Locate the cell with the specified text and output its [X, Y] center coordinate. 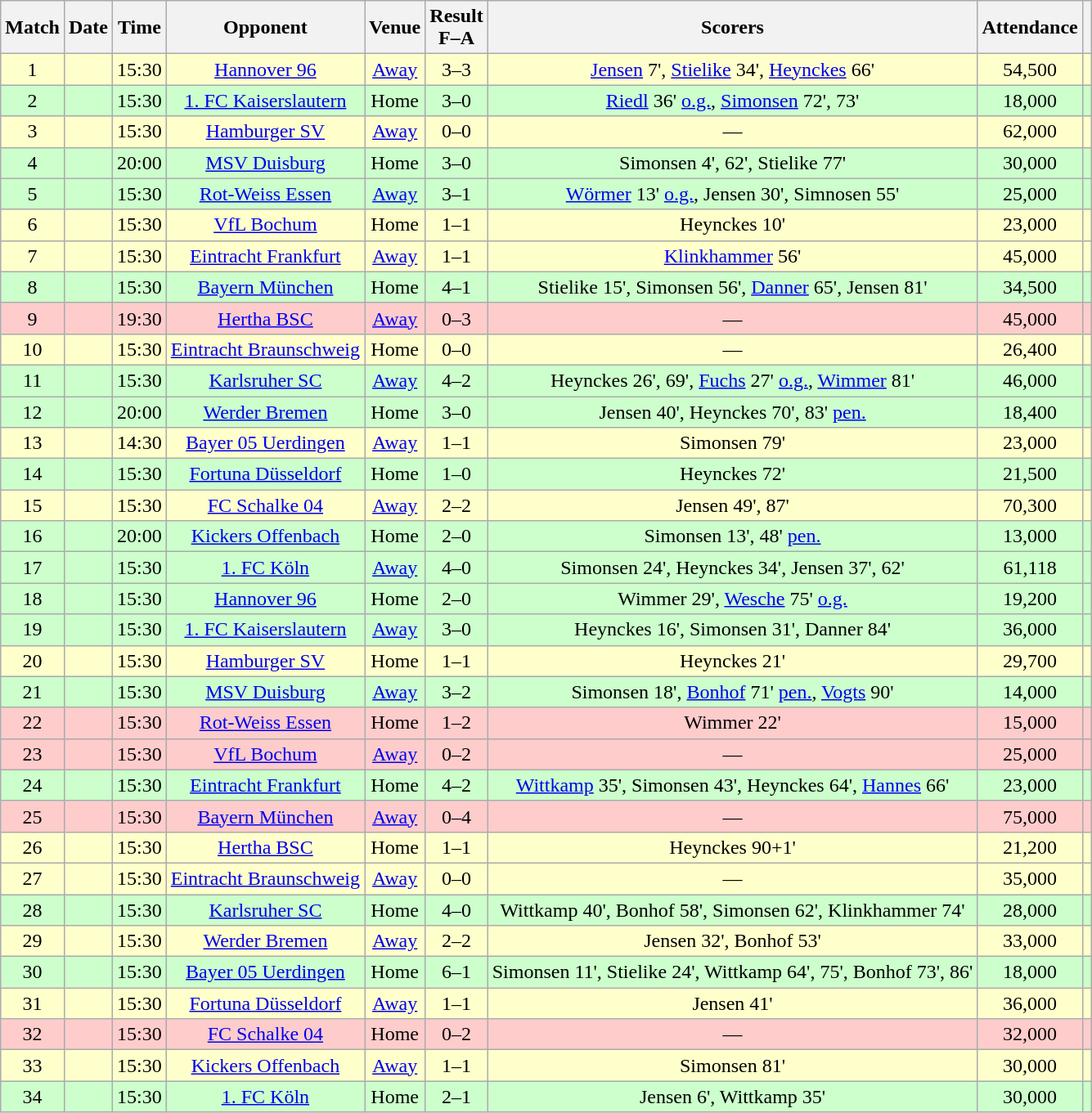
Scorers [733, 28]
2 [33, 101]
24 [33, 785]
2–1 [456, 1097]
Jensen 32', Bonhof 53' [733, 941]
26 [33, 847]
Simonsen 81' [733, 1066]
16 [33, 536]
Simonsen 11', Stielike 24', Wittkamp 64', 75', Bonhof 73', 86' [733, 972]
62,000 [1030, 132]
22 [33, 723]
27 [33, 878]
30 [33, 972]
33 [33, 1066]
Wimmer 29', Wesche 75' o.g. [733, 599]
34,500 [1030, 287]
4 [33, 163]
3 [33, 132]
18,400 [1030, 411]
3–2 [456, 692]
28 [33, 910]
26,400 [1030, 349]
21,500 [1030, 474]
21,200 [1030, 847]
70,300 [1030, 505]
Heynckes 72' [733, 474]
35,000 [1030, 878]
10 [33, 349]
32,000 [1030, 1034]
61,118 [1030, 568]
Klinkhammer 56' [733, 256]
7 [33, 256]
8 [33, 287]
20 [33, 661]
19 [33, 630]
0–3 [456, 318]
14,000 [1030, 692]
Time [140, 28]
6 [33, 225]
Heynckes 16', Simonsen 31', Danner 84' [733, 630]
4–1 [456, 287]
13 [33, 443]
6–1 [456, 972]
Simonsen 4', 62', Stielike 77' [733, 163]
1–0 [456, 474]
11 [33, 380]
Simonsen 18', Bonhof 71' pen., Vogts 90' [733, 692]
Jensen 7', Stielike 34', Heynckes 66' [733, 70]
Stielike 15', Simonsen 56', Danner 65', Jensen 81' [733, 287]
Date [88, 28]
9 [33, 318]
1 [33, 70]
29,700 [1030, 661]
33,000 [1030, 941]
Opponent [265, 28]
12 [33, 411]
75,000 [1030, 816]
25 [33, 816]
14:30 [140, 443]
Riedl 36' o.g., Simonsen 72', 73' [733, 101]
Attendance [1030, 28]
3–1 [456, 194]
19,200 [1030, 599]
5 [33, 194]
0–4 [456, 816]
28,000 [1030, 910]
Jensen 41' [733, 1003]
23 [33, 754]
Simonsen 79' [733, 443]
17 [33, 568]
13,000 [1030, 536]
46,000 [1030, 380]
Heynckes 10' [733, 225]
Match [33, 28]
Simonsen 13', 48' pen. [733, 536]
Jensen 49', 87' [733, 505]
15,000 [1030, 723]
14 [33, 474]
Heynckes 26', 69', Fuchs 27' o.g., Wimmer 81' [733, 380]
19:30 [140, 318]
Wörmer 13' o.g., Jensen 30', Simnosen 55' [733, 194]
21 [33, 692]
Simonsen 24', Heynckes 34', Jensen 37', 62' [733, 568]
Jensen 6', Wittkamp 35' [733, 1097]
18 [33, 599]
3–3 [456, 70]
Wittkamp 35', Simonsen 43', Heynckes 64', Hannes 66' [733, 785]
Wittkamp 40', Bonhof 58', Simonsen 62', Klinkhammer 74' [733, 910]
ResultF–A [456, 28]
54,500 [1030, 70]
Heynckes 21' [733, 661]
15 [33, 505]
Wimmer 22' [733, 723]
Heynckes 90+1' [733, 847]
Jensen 40', Heynckes 70', 83' pen. [733, 411]
Venue [395, 28]
34 [33, 1097]
29 [33, 941]
1–2 [456, 723]
32 [33, 1034]
31 [33, 1003]
